Identify which cell holds the provided text, then report its [X, Y] central coordinate. 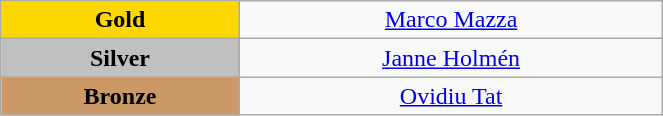
Silver [120, 58]
Bronze [120, 96]
Gold [120, 20]
Marco Mazza [451, 20]
Ovidiu Tat [451, 96]
Janne Holmén [451, 58]
